Search for the cell housing the specified text and yield its (X, Y) center coordinate. 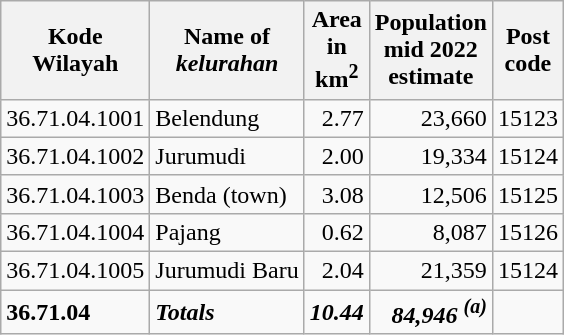
Postcode (528, 50)
10.44 (336, 312)
2.77 (336, 118)
36.71.04.1003 (76, 194)
0.62 (336, 232)
Benda (town) (227, 194)
36.71.04.1004 (76, 232)
36.71.04 (76, 312)
Pajang (227, 232)
23,660 (430, 118)
36.71.04.1001 (76, 118)
15126 (528, 232)
Kode Wilayah (76, 50)
Area in km2 (336, 50)
19,334 (430, 156)
2.00 (336, 156)
12,506 (430, 194)
36.71.04.1002 (76, 156)
8,087 (430, 232)
36.71.04.1005 (76, 271)
Totals (227, 312)
84,946 (a) (430, 312)
Populationmid 2022estimate (430, 50)
Belendung (227, 118)
Name of kelurahan (227, 50)
Jurumudi (227, 156)
3.08 (336, 194)
Jurumudi Baru (227, 271)
2.04 (336, 271)
15125 (528, 194)
21,359 (430, 271)
15123 (528, 118)
